Provide the (x, y) coordinate of the cell's center where the given text is located.  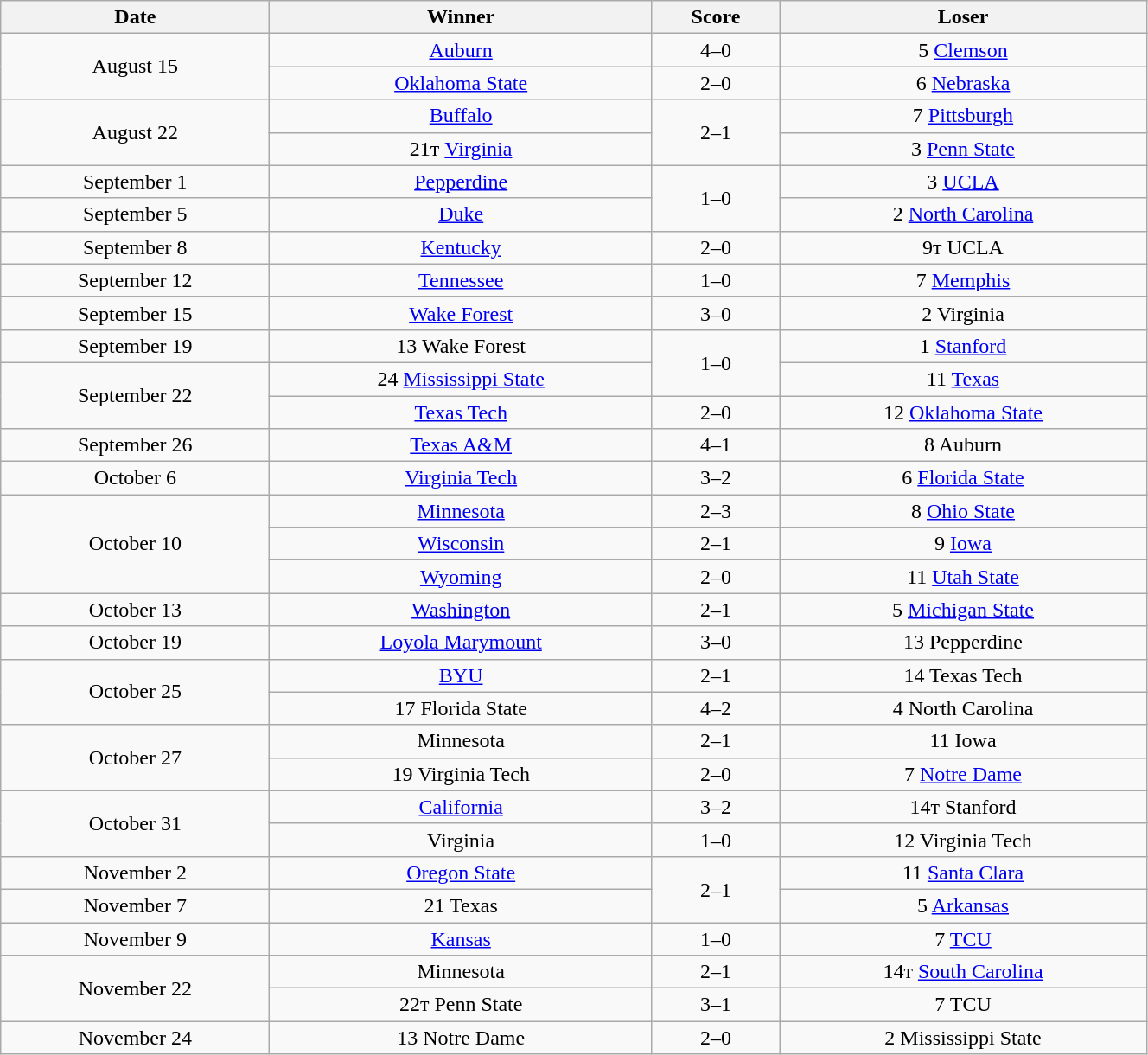
9т UCLA (963, 247)
November 24 (135, 1038)
13 Pepperdine (963, 643)
September 12 (135, 280)
Loser (963, 17)
Wisconsin (462, 544)
Duke (462, 214)
2 Virginia (963, 313)
Virginia (462, 840)
19 Virginia Tech (462, 774)
9 Iowa (963, 544)
September 5 (135, 214)
14т Stanford (963, 807)
Score (716, 17)
BYU (462, 675)
Wake Forest (462, 313)
7 Pittsburgh (963, 116)
Kansas (462, 938)
Date (135, 17)
4 North Carolina (963, 708)
5 Arkansas (963, 905)
17 Florida State (462, 708)
Loyola Marymount (462, 643)
3–1 (716, 1005)
4–0 (716, 50)
2 North Carolina (963, 214)
August 15 (135, 67)
October 13 (135, 610)
8 Ohio State (963, 511)
November 22 (135, 988)
6 Nebraska (963, 83)
Wyoming (462, 577)
California (462, 807)
Kentucky (462, 247)
14т South Carolina (963, 972)
6 Florida State (963, 478)
21 Texas (462, 905)
September 1 (135, 182)
October 6 (135, 478)
13 Notre Dame (462, 1038)
August 22 (135, 132)
21т Virginia (462, 149)
22т Penn State (462, 1005)
12 Oklahoma State (963, 412)
5 Michigan State (963, 610)
12 Virginia Tech (963, 840)
2 Mississippi State (963, 1038)
November 2 (135, 873)
4–1 (716, 445)
November 7 (135, 905)
October 31 (135, 823)
Virginia Tech (462, 478)
November 9 (135, 938)
13 Wake Forest (462, 346)
24 Mississippi State (462, 379)
14 Texas Tech (963, 675)
3 Penn State (963, 149)
September 26 (135, 445)
Buffalo (462, 116)
4–2 (716, 708)
September 15 (135, 313)
8 Auburn (963, 445)
Washington (462, 610)
October 10 (135, 544)
Texas Tech (462, 412)
7 Memphis (963, 280)
11 Utah State (963, 577)
5 Clemson (963, 50)
October 27 (135, 758)
11 Iowa (963, 741)
1 Stanford (963, 346)
11 Texas (963, 379)
Pepperdine (462, 182)
3 UCLA (963, 182)
September 8 (135, 247)
Texas A&M (462, 445)
September 19 (135, 346)
2–3 (716, 511)
Tennessee (462, 280)
Oklahoma State (462, 83)
October 19 (135, 643)
September 22 (135, 395)
Winner (462, 17)
Oregon State (462, 873)
Auburn (462, 50)
11 Santa Clara (963, 873)
October 25 (135, 692)
7 Notre Dame (963, 774)
